For the text-containing cell, return its midpoint in [X, Y] coordinate format. 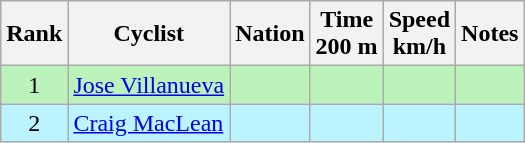
Nation [270, 34]
Jose Villanueva [149, 85]
Speedkm/h [419, 34]
Craig MacLean [149, 123]
1 [34, 85]
Notes [490, 34]
Rank [34, 34]
Time200 m [346, 34]
Cyclist [149, 34]
2 [34, 123]
